For the text-containing cell, return its midpoint in [x, y] coordinate format. 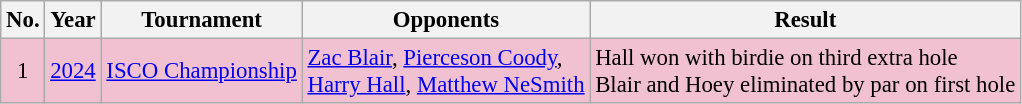
Opponents [446, 20]
ISCO Championship [202, 72]
No. [23, 20]
Tournament [202, 20]
1 [23, 72]
Year [73, 20]
2024 [73, 72]
Hall won with birdie on third extra holeBlair and Hoey eliminated by par on first hole [806, 72]
Result [806, 20]
Zac Blair, Pierceson Coody, Harry Hall, Matthew NeSmith [446, 72]
